For the text-containing cell, return its midpoint in (x, y) coordinate format. 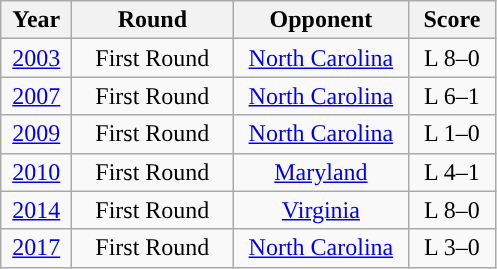
L 4–1 (452, 172)
Maryland (321, 172)
2014 (36, 210)
2010 (36, 172)
2007 (36, 96)
2017 (36, 248)
Virginia (321, 210)
Score (452, 20)
Year (36, 20)
L 1–0 (452, 134)
L 3–0 (452, 248)
2003 (36, 58)
L 6–1 (452, 96)
Opponent (321, 20)
Round (152, 20)
2009 (36, 134)
